From the cell containing the given text, extract its center point as (x, y) coordinate. 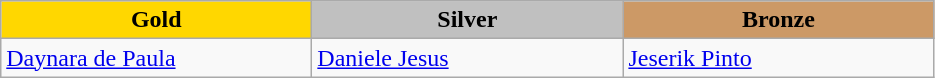
Daniele Jesus (468, 58)
Bronze (778, 20)
Silver (468, 20)
Gold (156, 20)
Jeserik Pinto (778, 58)
Daynara de Paula (156, 58)
